Detect which cell encompasses the target text, then output its [X, Y] center coordinate. 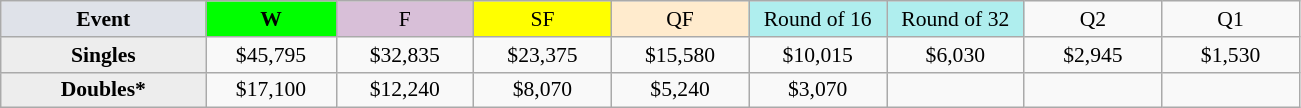
W [271, 19]
$2,945 [1093, 55]
F [405, 19]
$6,030 [955, 55]
$17,100 [271, 90]
Event [104, 19]
$45,795 [271, 55]
$12,240 [405, 90]
Singles [104, 55]
QF [680, 19]
Round of 16 [818, 19]
$8,070 [543, 90]
$23,375 [543, 55]
$32,835 [405, 55]
Q1 [1231, 19]
Doubles* [104, 90]
Round of 32 [955, 19]
$15,580 [680, 55]
$5,240 [680, 90]
SF [543, 19]
$3,070 [818, 90]
$10,015 [818, 55]
$1,530 [1231, 55]
Q2 [1093, 19]
